Return (X, Y) of the center of cell containing provided text 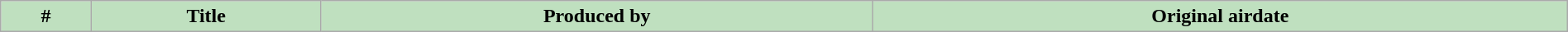
# (46, 16)
Original airdate (1220, 16)
Title (206, 16)
Produced by (597, 16)
